Locate the cell with the specified text and output its [x, y] center coordinate. 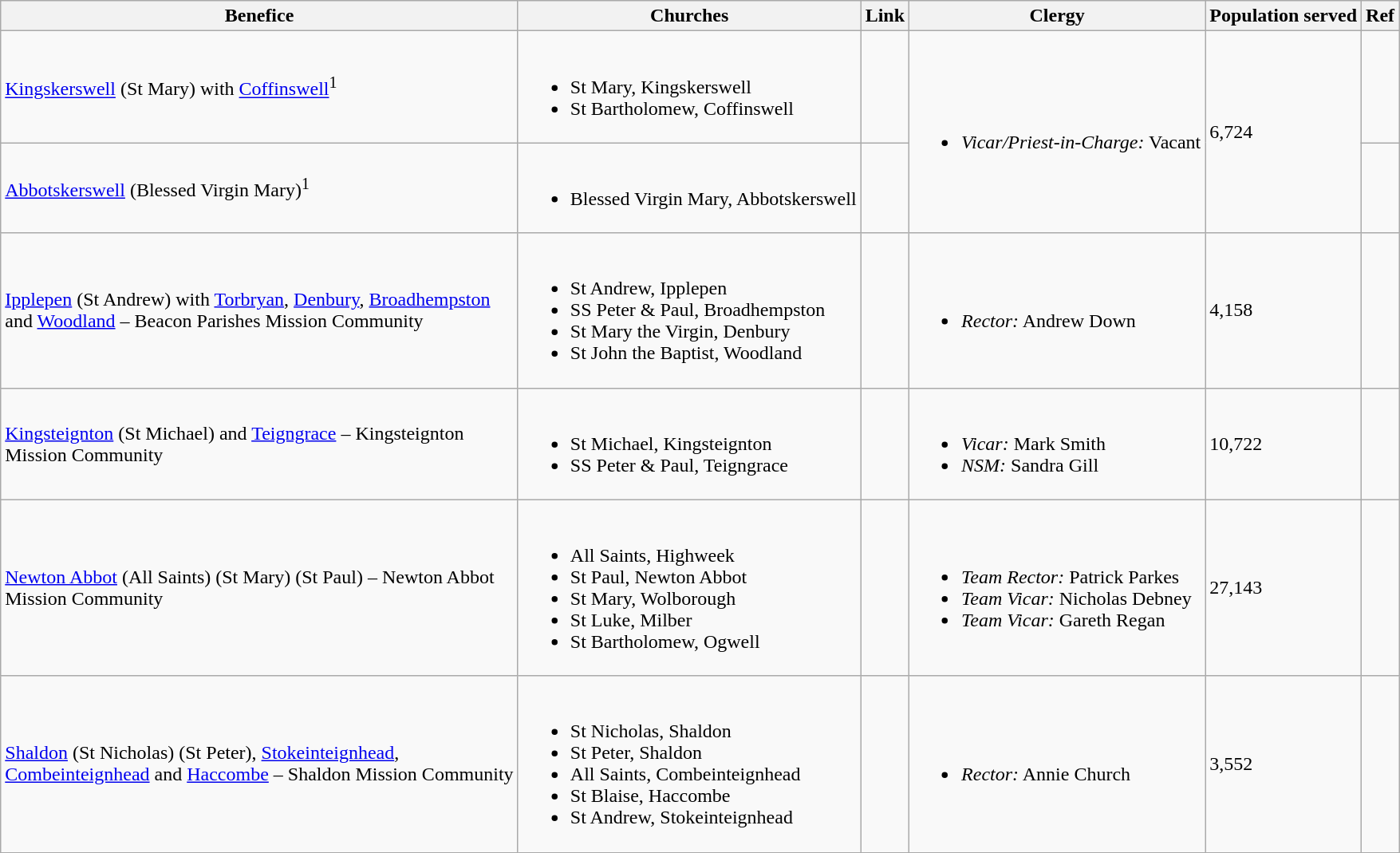
Vicar/Priest-in-Charge: Vacant [1058, 132]
Ref [1380, 16]
Kingsteignton (St Michael) and Teigngrace – Kingsteignton Mission Community [260, 444]
27,143 [1284, 587]
Population served [1284, 16]
Vicar: Mark SmithNSM: Sandra Gill [1058, 444]
Abbotskerswell (Blessed Virgin Mary)1 [260, 188]
3,552 [1284, 764]
St Andrew, IpplepenSS Peter & Paul, BroadhempstonSt Mary the Virgin, DenburySt John the Baptist, Woodland [689, 310]
Rector: Annie Church [1058, 764]
Shaldon (St Nicholas) (St Peter), Stokeinteignhead, Combeinteignhead and Haccombe – Shaldon Mission Community [260, 764]
Clergy [1058, 16]
Churches [689, 16]
St Nicholas, ShaldonSt Peter, ShaldonAll Saints, CombeinteignheadSt Blaise, HaccombeSt Andrew, Stokeinteignhead [689, 764]
All Saints, HighweekSt Paul, Newton AbbotSt Mary, WolboroughSt Luke, MilberSt Bartholomew, Ogwell [689, 587]
Kingskerswell (St Mary) with Coffinswell1 [260, 87]
St Mary, KingskerswellSt Bartholomew, Coffinswell [689, 87]
6,724 [1284, 132]
Blessed Virgin Mary, Abbotskerswell [689, 188]
4,158 [1284, 310]
Rector: Andrew Down [1058, 310]
Newton Abbot (All Saints) (St Mary) (St Paul) – Newton Abbot Mission Community [260, 587]
Link [885, 16]
Benefice [260, 16]
10,722 [1284, 444]
Ipplepen (St Andrew) with Torbryan, Denbury, Broadhempston and Woodland – Beacon Parishes Mission Community [260, 310]
St Michael, KingsteigntonSS Peter & Paul, Teigngrace [689, 444]
Team Rector: Patrick ParkesTeam Vicar: Nicholas DebneyTeam Vicar: Gareth Regan [1058, 587]
